Provide the (X, Y) coordinate of the cell's center where the given text is located.  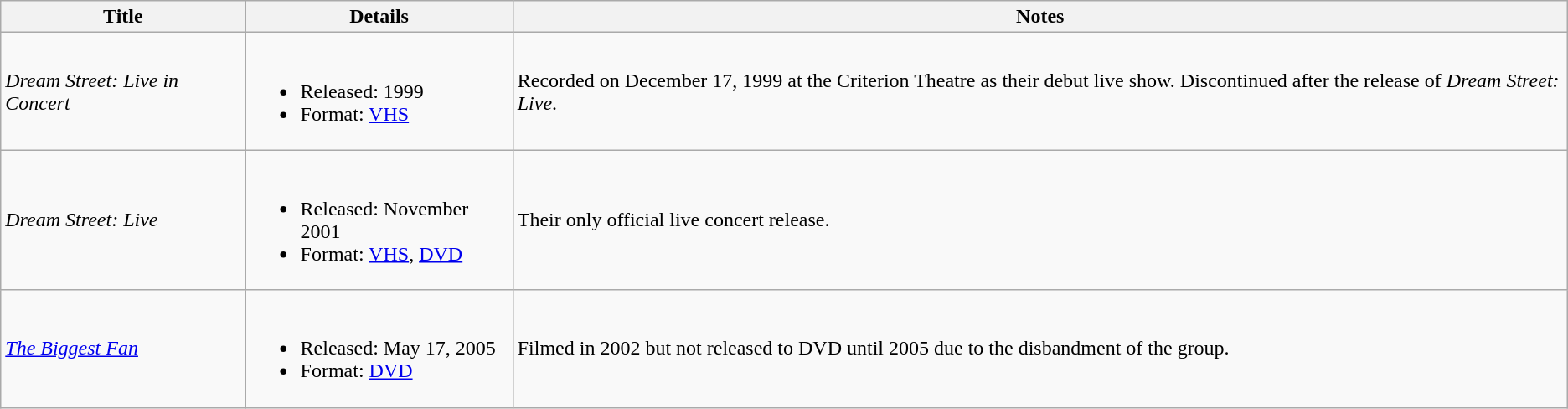
Released: November 2001Format: VHS, DVD (379, 220)
Details (379, 17)
Recorded on December 17, 1999 at the Criterion Theatre as their debut live show. Discontinued after the release of Dream Street: Live. (1040, 91)
Dream Street: Live (123, 220)
Released: May 17, 2005Format: DVD (379, 349)
Released: 1999Format: VHS (379, 91)
The Biggest Fan (123, 349)
Title (123, 17)
Filmed in 2002 but not released to DVD until 2005 due to the disbandment of the group. (1040, 349)
Dream Street: Live in Concert (123, 91)
Their only official live concert release. (1040, 220)
Notes (1040, 17)
